Search for the cell housing the specified text and yield its [x, y] center coordinate. 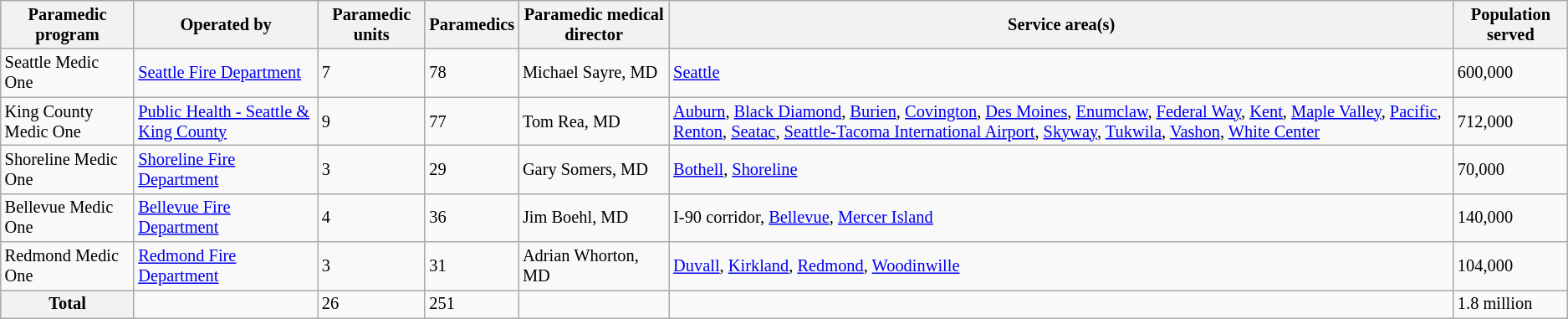
Duvall, Kirkland, Redmond, Woodinwille [1061, 266]
Gary Somers, MD [594, 169]
Tom Rea, MD [594, 121]
70,000 [1510, 169]
Total [68, 304]
Redmond Medic One [68, 266]
Bellevue Fire Department [226, 218]
Service area(s) [1061, 24]
1.8 million [1510, 304]
Shoreline Medic One [68, 169]
Paramedic units [371, 24]
Seattle Fire Department [226, 73]
Seattle [1061, 73]
Michael Sayre, MD [594, 73]
Seattle Medic One [68, 73]
600,000 [1510, 73]
Operated by [226, 24]
36 [472, 218]
9 [371, 121]
Bothell, Shoreline [1061, 169]
Jim Boehl, MD [594, 218]
104,000 [1510, 266]
712,000 [1510, 121]
4 [371, 218]
Population served [1510, 24]
29 [472, 169]
Redmond Fire Department [226, 266]
King County Medic One [68, 121]
Paramedics [472, 24]
78 [472, 73]
Paramedic program [68, 24]
Paramedic medical director [594, 24]
Public Health - Seattle & King County [226, 121]
26 [371, 304]
7 [371, 73]
Shoreline Fire Department [226, 169]
31 [472, 266]
Adrian Whorton, MD [594, 266]
I-90 corridor, Bellevue, Mercer Island [1061, 218]
251 [472, 304]
77 [472, 121]
140,000 [1510, 218]
Bellevue Medic One [68, 218]
